Locate the cell with the specified text and output its [x, y] center coordinate. 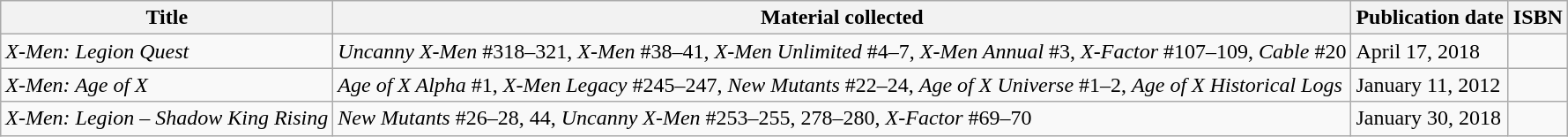
Title [167, 18]
New Mutants #26–28, 44, Uncanny X-Men #253–255, 278–280, X-Factor #69–70 [843, 118]
Uncanny X-Men #318–321, X-Men #38–41, X-Men Unlimited #4–7, X-Men Annual #3, X-Factor #107–109, Cable #20 [843, 51]
ISBN [1537, 18]
X-Men: Legion Quest [167, 51]
April 17, 2018 [1430, 51]
Publication date [1430, 18]
January 30, 2018 [1430, 118]
X-Men: Age of X [167, 85]
X-Men: Legion – Shadow King Rising [167, 118]
Material collected [843, 18]
Age of X Alpha #1, X-Men Legacy #245–247, New Mutants #22–24, Age of X Universe #1–2, Age of X Historical Logs [843, 85]
January 11, 2012 [1430, 85]
